Capture the cell that displays the provided text and extract its (X, Y) central coordinate. 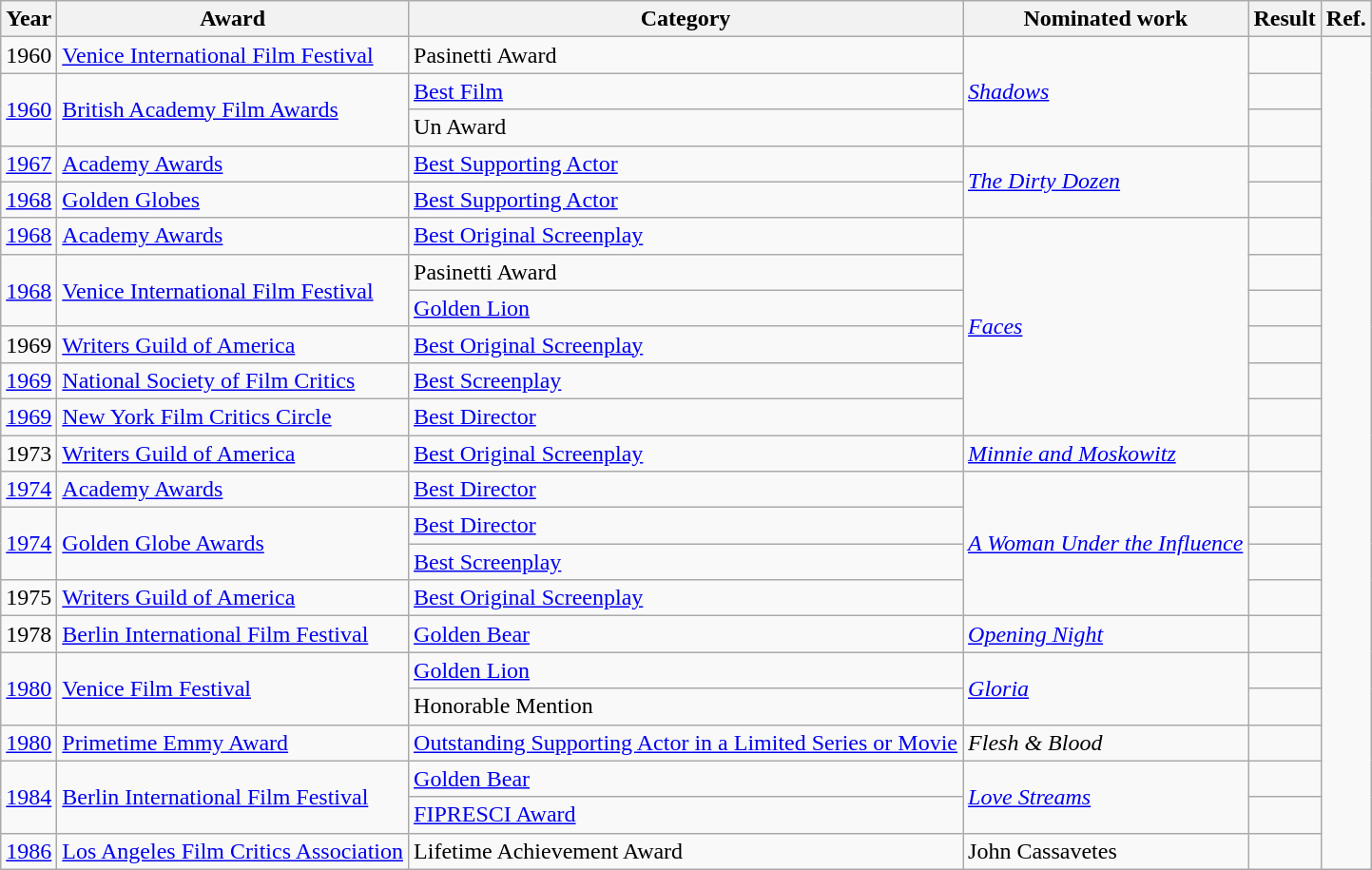
National Society of Film Critics (233, 380)
Opening Night (1106, 634)
John Cassavetes (1106, 851)
Golden Globes (233, 200)
Un Award (686, 127)
FIPRESCI Award (686, 815)
Faces (1106, 326)
Gloria (1106, 688)
Love Streams (1106, 797)
1978 (29, 634)
Lifetime Achievement Award (686, 851)
Category (686, 19)
Shadows (1106, 91)
1973 (29, 454)
Nominated work (1106, 19)
Honorable Mention (686, 706)
Result (1285, 19)
Outstanding Supporting Actor in a Limited Series or Movie (686, 743)
1975 (29, 598)
Venice Film Festival (233, 688)
Year (29, 19)
British Academy Film Awards (233, 109)
Minnie and Moskowitz (1106, 454)
Primetime Emmy Award (233, 743)
New York Film Critics Circle (233, 416)
1986 (29, 851)
A Woman Under the Influence (1106, 544)
The Dirty Dozen (1106, 182)
Ref. (1346, 19)
Golden Globe Awards (233, 544)
Best Film (686, 91)
1967 (29, 164)
Flesh & Blood (1106, 743)
Los Angeles Film Critics Association (233, 851)
Award (233, 19)
1984 (29, 797)
